Provide the [X, Y] coordinate of the cell's center where the given text is located.  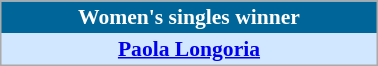
Women's singles winner [189, 17]
Paola Longoria [189, 49]
